Locate the cell with the specified text and output its [X, Y] center coordinate. 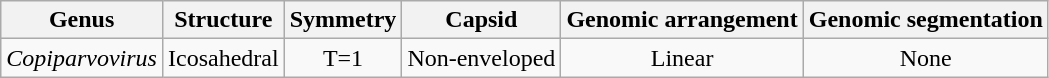
Icosahedral [223, 58]
Genomic arrangement [682, 20]
Symmetry [343, 20]
Capsid [482, 20]
T=1 [343, 58]
Genus [82, 20]
None [926, 58]
Non-enveloped [482, 58]
Linear [682, 58]
Structure [223, 20]
Genomic segmentation [926, 20]
Copiparvovirus [82, 58]
